Extract the (X, Y) coordinate from the center of the cell holding the provided text.  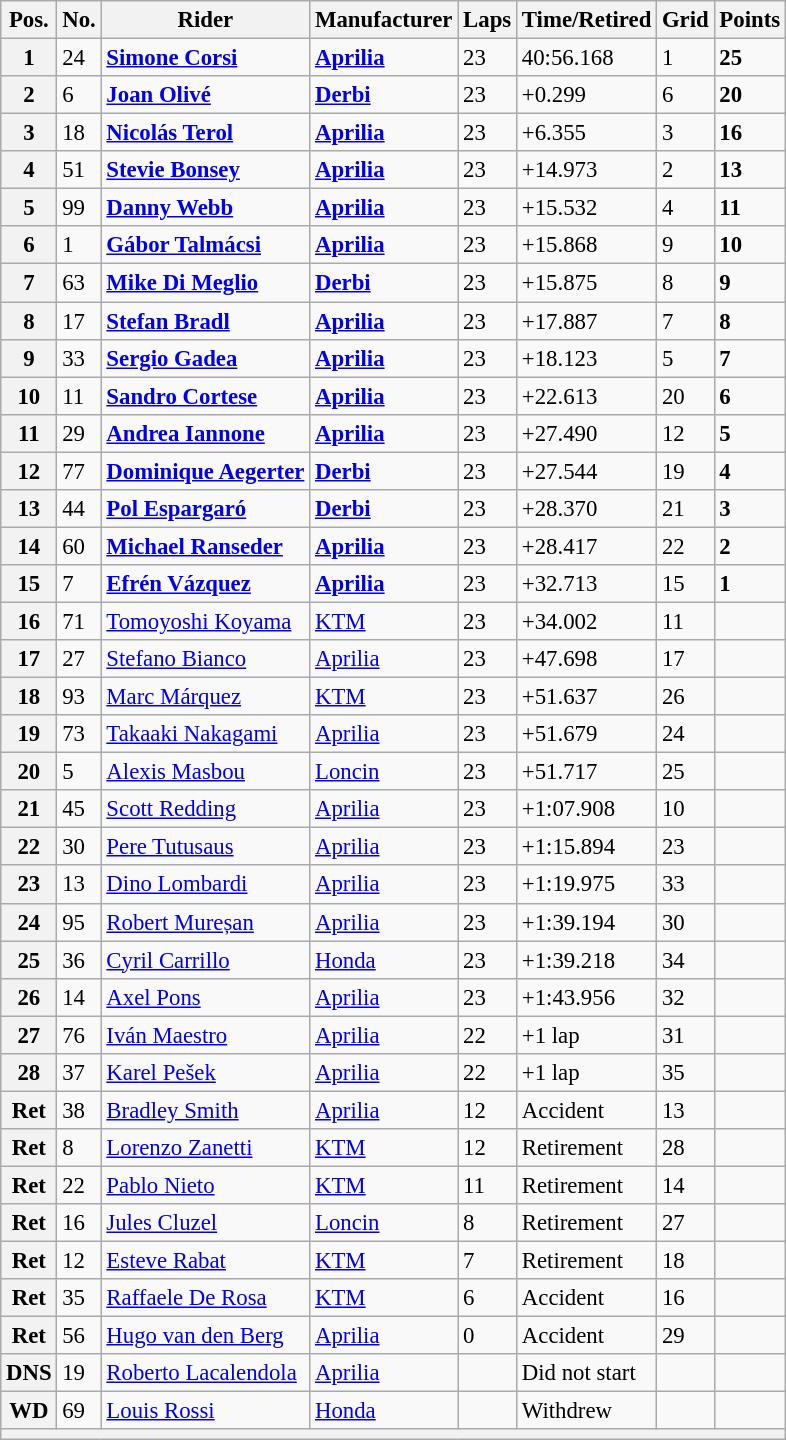
0 (488, 1336)
Cyril Carrillo (206, 960)
Alexis Masbou (206, 772)
WD (29, 1411)
63 (79, 283)
Stefano Bianco (206, 659)
+15.532 (587, 208)
38 (79, 1110)
Karel Pešek (206, 1073)
Gábor Talmácsi (206, 245)
Stefan Bradl (206, 321)
+1:43.956 (587, 997)
Joan Olivé (206, 95)
Dominique Aegerter (206, 471)
+51.679 (587, 734)
+1:19.975 (587, 885)
Iván Maestro (206, 1035)
+15.875 (587, 283)
Pos. (29, 20)
Andrea Iannone (206, 433)
+51.637 (587, 697)
Axel Pons (206, 997)
Michael Ranseder (206, 546)
34 (686, 960)
76 (79, 1035)
Pere Tutusaus (206, 847)
+17.887 (587, 321)
73 (79, 734)
Grid (686, 20)
Time/Retired (587, 20)
Raffaele De Rosa (206, 1298)
+1:39.218 (587, 960)
37 (79, 1073)
No. (79, 20)
99 (79, 208)
+1:15.894 (587, 847)
+27.544 (587, 471)
Sergio Gadea (206, 358)
Takaaki Nakagami (206, 734)
Dino Lombardi (206, 885)
Pablo Nieto (206, 1185)
Roberto Lacalendola (206, 1373)
+14.973 (587, 170)
+22.613 (587, 396)
Nicolás Terol (206, 133)
32 (686, 997)
Rider (206, 20)
Lorenzo Zanetti (206, 1148)
Mike Di Meglio (206, 283)
Points (750, 20)
Esteve Rabat (206, 1261)
Hugo van den Berg (206, 1336)
Pol Espargaró (206, 509)
Danny Webb (206, 208)
93 (79, 697)
+0.299 (587, 95)
44 (79, 509)
+1:07.908 (587, 809)
DNS (29, 1373)
+1:39.194 (587, 922)
77 (79, 471)
+32.713 (587, 584)
Tomoyoshi Koyama (206, 621)
Laps (488, 20)
45 (79, 809)
Jules Cluzel (206, 1223)
60 (79, 546)
36 (79, 960)
71 (79, 621)
Bradley Smith (206, 1110)
31 (686, 1035)
+18.123 (587, 358)
Manufacturer (384, 20)
+51.717 (587, 772)
Efrén Vázquez (206, 584)
+34.002 (587, 621)
+6.355 (587, 133)
+27.490 (587, 433)
+28.417 (587, 546)
Stevie Bonsey (206, 170)
+15.868 (587, 245)
Scott Redding (206, 809)
+28.370 (587, 509)
Did not start (587, 1373)
Louis Rossi (206, 1411)
Withdrew (587, 1411)
Sandro Cortese (206, 396)
56 (79, 1336)
95 (79, 922)
69 (79, 1411)
51 (79, 170)
Marc Márquez (206, 697)
+47.698 (587, 659)
Robert Mureșan (206, 922)
Simone Corsi (206, 58)
40:56.168 (587, 58)
